Capture the cell that displays the provided text and extract its [x, y] central coordinate. 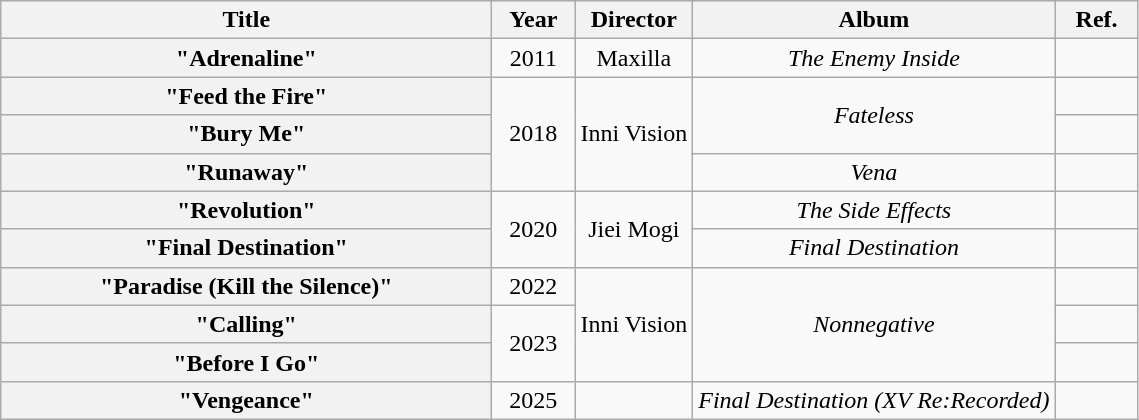
Year [534, 20]
2018 [534, 134]
Title [246, 20]
"Feed the Fire" [246, 96]
"Calling" [246, 324]
"Bury Me" [246, 134]
The Enemy Inside [874, 58]
"Before I Go" [246, 362]
Ref. [1096, 20]
"Runaway" [246, 172]
2020 [534, 229]
2011 [534, 58]
2025 [534, 400]
"Paradise (Kill the Silence)" [246, 286]
"Final Destination" [246, 248]
"Vengeance" [246, 400]
2023 [534, 343]
"Adrenaline" [246, 58]
Final Destination [874, 248]
"Revolution" [246, 210]
Fateless [874, 115]
The Side Effects [874, 210]
Maxilla [634, 58]
Album [874, 20]
Nonnegative [874, 324]
Director [634, 20]
Jiei Mogi [634, 229]
2022 [534, 286]
Final Destination (XV Re:Recorded) [874, 400]
Vena [874, 172]
